From the cell containing the given text, extract its center point as [x, y] coordinate. 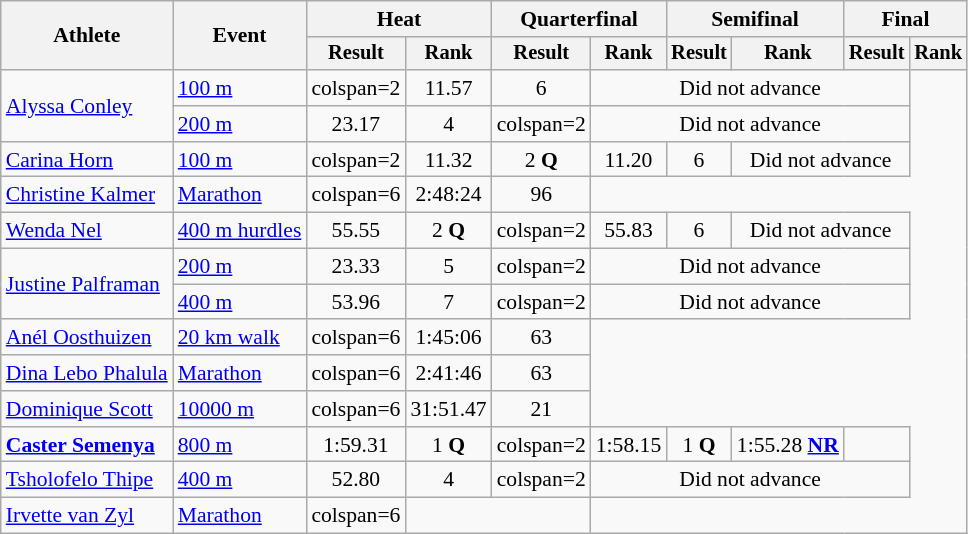
23.17 [356, 124]
1:45:06 [448, 338]
Heat [398, 19]
11.57 [448, 88]
55.83 [628, 231]
Christine Kalmer [87, 195]
Alyssa Conley [87, 106]
10000 m [240, 409]
20 km walk [240, 338]
55.55 [356, 231]
Dominique Scott [87, 409]
52.80 [356, 480]
Wenda Nel [87, 231]
Event [240, 36]
23.33 [356, 267]
400 m hurdles [240, 231]
Justine Palframan [87, 284]
2:41:46 [448, 373]
1:58.15 [628, 445]
Athlete [87, 36]
53.96 [356, 302]
11.20 [628, 160]
Quarterfinal [580, 19]
Anél Oosthuizen [87, 338]
800 m [240, 445]
2:48:24 [448, 195]
Semifinal [755, 19]
Dina Lebo Phalula [87, 373]
21 [542, 409]
Caster Semenya [87, 445]
1:55.28 NR [788, 445]
Tsholofelo Thipe [87, 480]
11.32 [448, 160]
96 [542, 195]
Irvette van Zyl [87, 516]
31:51.47 [448, 409]
5 [448, 267]
1:59.31 [356, 445]
7 [448, 302]
Final [906, 19]
Carina Horn [87, 160]
